For the text-containing cell, return its midpoint in (X, Y) coordinate format. 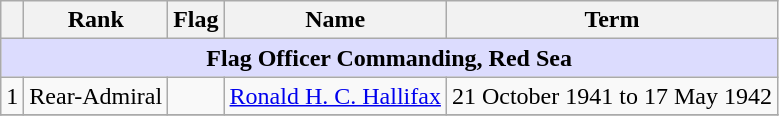
Ronald H. C. Hallifax (335, 96)
Term (612, 20)
Name (335, 20)
Rear-Admiral (96, 96)
1 (12, 96)
21 October 1941 to 17 May 1942 (612, 96)
Flag (196, 20)
Rank (96, 20)
Flag Officer Commanding, Red Sea (390, 58)
